Return the [x, y] coordinate for the center point of the cell that contains the specified text.  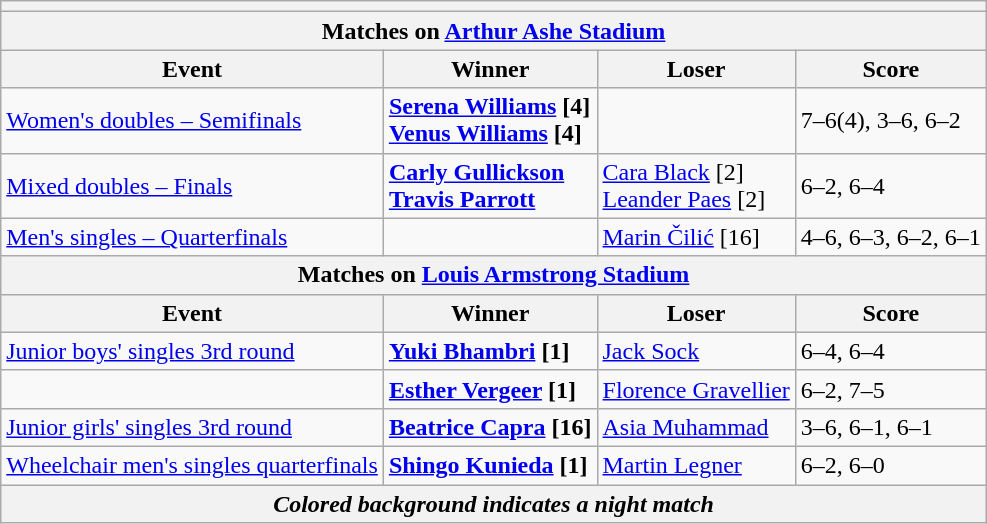
Marin Čilić [16] [696, 237]
Yuki Bhambri [1] [490, 351]
Florence Gravellier [696, 389]
Colored background indicates a night match [494, 503]
Men's singles – Quarterfinals [192, 237]
Women's doubles – Semifinals [192, 120]
Wheelchair men's singles quarterfinals [192, 465]
Junior girls' singles 3rd round [192, 427]
Mixed doubles – Finals [192, 186]
Carly Gullickson Travis Parrott [490, 186]
Matches on Arthur Ashe Stadium [494, 31]
Beatrice Capra [16] [490, 427]
6–2, 6–4 [890, 186]
Cara Black [2] Leander Paes [2] [696, 186]
6–2, 7–5 [890, 389]
Jack Sock [696, 351]
3–6, 6–1, 6–1 [890, 427]
6–4, 6–4 [890, 351]
Serena Williams [4] Venus Williams [4] [490, 120]
Junior boys' singles 3rd round [192, 351]
Martin Legner [696, 465]
7–6(4), 3–6, 6–2 [890, 120]
Esther Vergeer [1] [490, 389]
6–2, 6–0 [890, 465]
Matches on Louis Armstrong Stadium [494, 275]
4–6, 6–3, 6–2, 6–1 [890, 237]
Asia Muhammad [696, 427]
Shingo Kunieda [1] [490, 465]
